Find where the given text appears and provide that cell's center as (X, Y) coordinate. 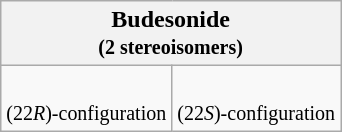
Budesonide(2 stereoisomers) (171, 34)
(22S)-configuration (256, 98)
(22R)-configuration (86, 98)
